Search for the cell housing the specified text and yield its [x, y] center coordinate. 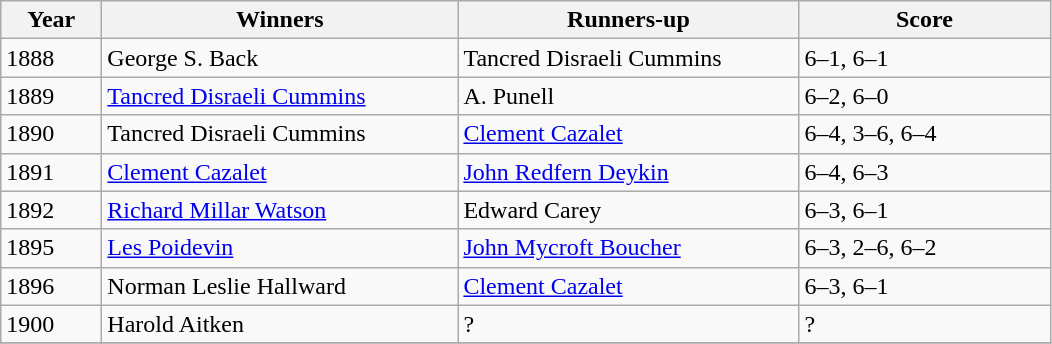
Les Poidevin [280, 248]
Year [52, 20]
6–1, 6–1 [924, 58]
1890 [52, 134]
1895 [52, 248]
6–3, 2–6, 6–2 [924, 248]
Winners [280, 20]
John Mycroft Boucher [628, 248]
6–2, 6–0 [924, 96]
Score [924, 20]
6–4, 3–6, 6–4 [924, 134]
1896 [52, 286]
Edward Carey [628, 210]
1889 [52, 96]
1892 [52, 210]
Runners-up [628, 20]
1900 [52, 324]
1888 [52, 58]
John Redfern Deykin [628, 172]
George S. Back [280, 58]
1891 [52, 172]
6–4, 6–3 [924, 172]
A. Punell [628, 96]
Norman Leslie Hallward [280, 286]
Richard Millar Watson [280, 210]
Harold Aitken [280, 324]
